Locate the cell with the specified text and output its [x, y] center coordinate. 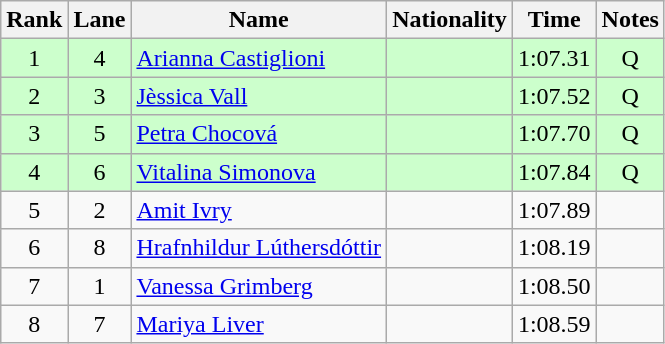
Vitalina Simonova [259, 172]
1:07.89 [554, 210]
Hrafnhildur Lúthersdóttir [259, 248]
Rank [34, 20]
Nationality [450, 20]
Name [259, 20]
Jèssica Vall [259, 96]
Lane [100, 20]
Notes [630, 20]
1:07.84 [554, 172]
1:07.31 [554, 58]
1:08.59 [554, 324]
Arianna Castiglioni [259, 58]
Vanessa Grimberg [259, 286]
Amit Ivry [259, 210]
1:07.70 [554, 134]
Petra Chocová [259, 134]
Mariya Liver [259, 324]
1:07.52 [554, 96]
1:08.50 [554, 286]
1:08.19 [554, 248]
Time [554, 20]
